Return the (x, y) coordinate for the center point of the cell that contains the specified text.  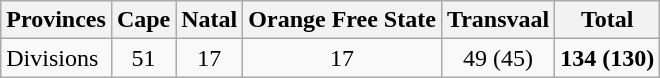
Natal (210, 20)
Cape (143, 20)
Provinces (56, 20)
Transvaal (498, 20)
Orange Free State (342, 20)
134 (130) (608, 58)
51 (143, 58)
49 (45) (498, 58)
Divisions (56, 58)
Total (608, 20)
